Locate the cell with the specified text and output its [x, y] center coordinate. 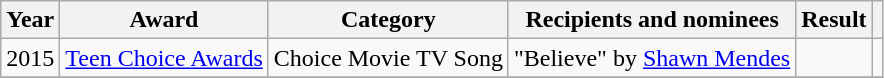
2015 [30, 58]
Recipients and nominees [652, 20]
Teen Choice Awards [164, 58]
Category [388, 20]
Choice Movie TV Song [388, 58]
Year [30, 20]
Award [164, 20]
Result [834, 20]
"Believe" by Shawn Mendes [652, 58]
